Output the [X, Y] coordinate of the center of the cell containing the given text.  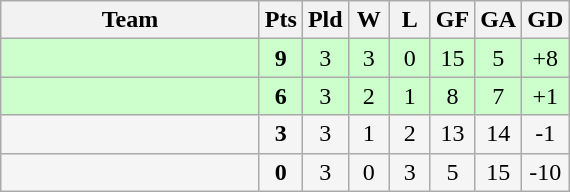
GF [452, 20]
14 [498, 134]
+1 [546, 96]
6 [280, 96]
W [368, 20]
8 [452, 96]
GD [546, 20]
L [410, 20]
7 [498, 96]
Team [130, 20]
-10 [546, 172]
GA [498, 20]
13 [452, 134]
Pld [325, 20]
9 [280, 58]
Pts [280, 20]
-1 [546, 134]
+8 [546, 58]
